Return the (X, Y) coordinate for the center point of the cell that contains the specified text.  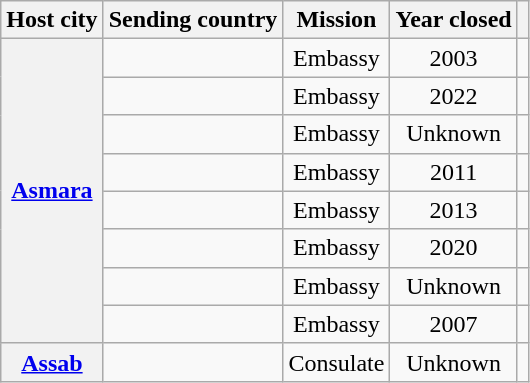
Consulate (336, 362)
2022 (454, 96)
2007 (454, 324)
Host city (52, 20)
Asmara (52, 191)
2011 (454, 172)
Sending country (193, 20)
2020 (454, 248)
2003 (454, 58)
Mission (336, 20)
2013 (454, 210)
Assab (52, 362)
Year closed (454, 20)
